Extract the [x, y] coordinate from the center of the cell holding the provided text.  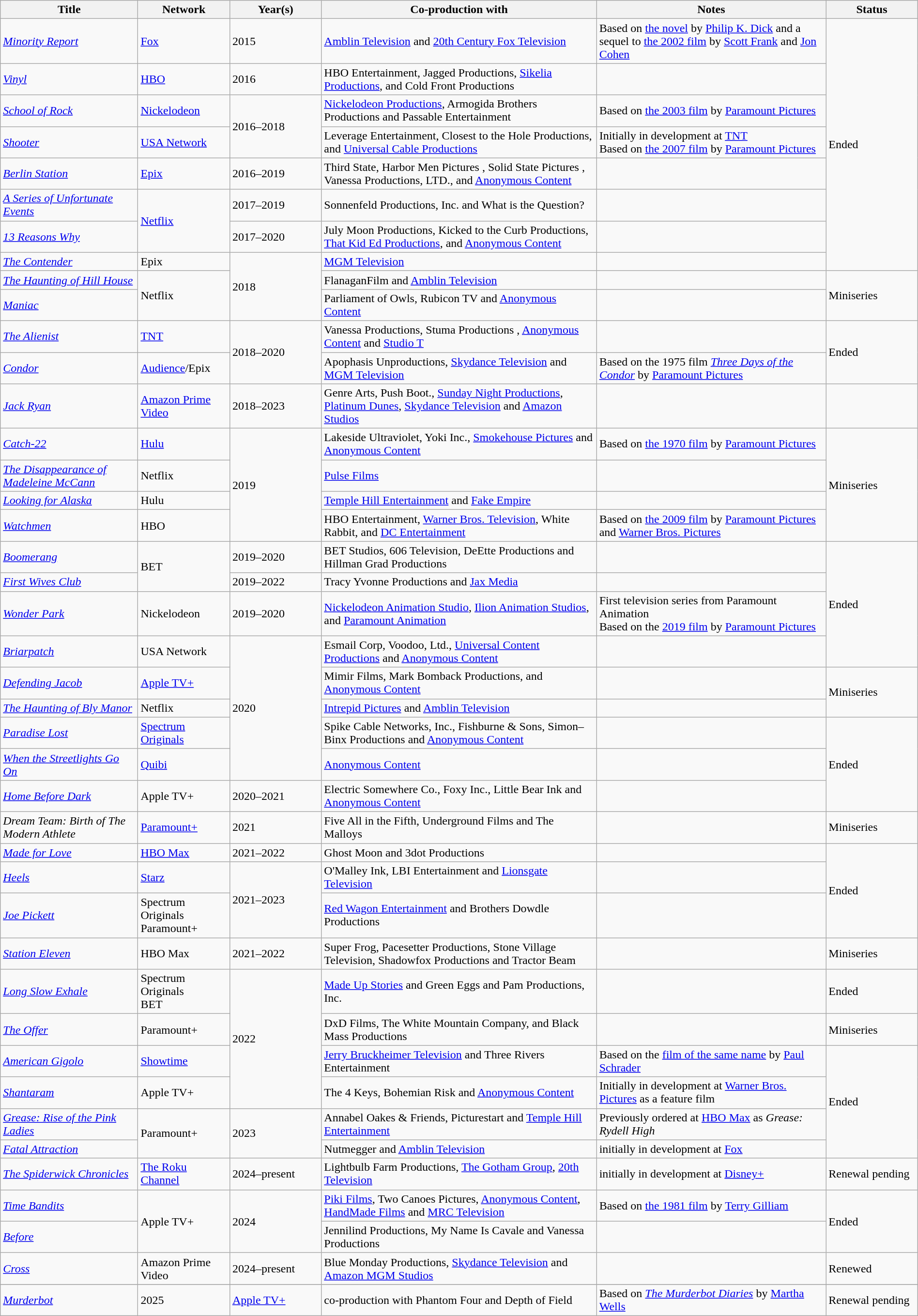
Esmail Corp, Voodoo, Ltd., Universal Content Productions and Anonymous Content [459, 652]
Looking for Alaska [69, 501]
Catch-22 [69, 444]
2020 [275, 708]
Genre Arts, Push Boot., Sunday Night Productions, Platinum Dunes, Skydance Television and Amazon Studios [459, 406]
Intrepid Pictures and Amblin Television [459, 708]
Before [69, 1237]
Based on the novel by Philip K. Dick and a sequel to the 2002 film by Scott Frank and Jon Cohen [711, 41]
Mimir Films, Mark Bomback Productions, and Anonymous Content [459, 683]
Dream Team: Birth of The Modern Athlete [69, 827]
Lakeside Ultraviolet, Yoki Inc., Smokehouse Pictures and Anonymous Content [459, 444]
Jack Ryan [69, 406]
2023 [275, 1133]
Defending Jacob [69, 683]
Renewed [872, 1269]
Station Eleven [69, 954]
Pulse Films [459, 475]
Super Frog, Pacesetter Productions, Stone Village Television, Shadowfox Productions and Tractor Beam [459, 954]
Spectrum OriginalsParamount+ [184, 916]
Showtime [184, 1061]
Jennilind Productions, My Name Is Cavale and Vanessa Productions [459, 1237]
Anonymous Content [459, 764]
2016 [275, 79]
2015 [275, 41]
2022 [275, 1039]
Quibi [184, 764]
Network [184, 10]
Year(s) [275, 10]
Based on the 1970 film by Paramount Pictures [711, 444]
The Contender [69, 261]
Jerry Bruckheimer Television and Three Rivers Entertainment [459, 1061]
Spectrum OriginalsBET [184, 992]
HBO Entertainment, Warner Bros. Television, White Rabbit, and DC Entertainment [459, 526]
Based on the 1975 film Three Days of the Condor by Paramount Pictures [711, 368]
TNT [184, 336]
Amblin Television and 20th Century Fox Television [459, 41]
2024 [275, 1221]
Five All in the Fifth, Underground Films and The Malloys [459, 827]
2017–2020 [275, 236]
Shooter [69, 142]
FlanaganFilm and Amblin Television [459, 280]
2016–2018 [275, 126]
Parliament of Owls, Rubicon TV and Anonymous Content [459, 305]
2019 [275, 485]
O'Malley Ink, LBI Entertainment and Lionsgate Television [459, 877]
Nickelodeon Animation Studio, Ilion Animation Studios, and Paramount Animation [459, 613]
BET Studios, 606 Television, DeEtte Productions and Hillman Grad Productions [459, 557]
MGM Television [459, 261]
Watchmen [69, 526]
Condor [69, 368]
Initially in development at Warner Bros. Pictures as a feature film [711, 1092]
2016–2019 [275, 173]
The 4 Keys, Bohemian Risk and Anonymous Content [459, 1092]
The Spiderwick Chronicles [69, 1174]
Made for Love [69, 853]
Long Slow Exhale [69, 992]
Lightbulb Farm Productions, The Gotham Group, 20th Television [459, 1174]
13 Reasons Why [69, 236]
Boomerang [69, 557]
First Wives Club [69, 582]
Title [69, 10]
BET [184, 566]
Time Bandits [69, 1206]
Paradise Lost [69, 733]
2018–2023 [275, 406]
Wonder Park [69, 613]
Based on the 2009 film by Paramount Pictures and Warner Bros. Pictures [711, 526]
Shantaram [69, 1092]
Based on the 2003 film by Paramount Pictures [711, 110]
Red Wagon Entertainment and Brothers Dowdle Productions [459, 916]
Nickelodeon Productions, Armogida Brothers Productions and Passable Entertainment [459, 110]
American Gigolo [69, 1061]
Status [872, 10]
2018–2020 [275, 352]
Annabel Oakes & Friends, Picturestart and Temple Hill Entertainment [459, 1124]
Home Before Dark [69, 796]
Previously ordered at HBO Max as Grease: Rydell High [711, 1124]
Berlin Station [69, 173]
The Haunting of Bly Manor [69, 708]
Heels [69, 877]
July Moon Productions, Kicked to the Curb Productions, That Kid Ed Productions, and Anonymous Content [459, 236]
Based on the film of the same name by Paul Schrader [711, 1061]
Third State, Harbor Men Pictures , Solid State Pictures , Vanessa Productions, LTD., and Anonymous Content [459, 173]
Piki Films, Two Canoes Pictures, Anonymous Content, HandMade Films and MRC Television [459, 1206]
initially in development at Fox [711, 1149]
Tracy Yvonne Productions and Jax Media [459, 582]
initially in development at Disney+ [711, 1174]
Sonnenfeld Productions, Inc. and What is the Question? [459, 205]
co-production with Phantom Four and Depth of Field [459, 1300]
Based on The Murderbot Diaries by Martha Wells [711, 1300]
2021 [275, 827]
2017–2019 [275, 205]
Audience/Epix [184, 368]
DxD Films, The White Mountain Company, and Black Mass Productions [459, 1029]
Leverage Entertainment, Closest to the Hole Productions, and Universal Cable Productions [459, 142]
Starz [184, 877]
The Disappearance of Madeleine McCann [69, 475]
Ghost Moon and 3dot Productions [459, 853]
First television series from Paramount AnimationBased on the 2019 film by Paramount Pictures [711, 613]
Minority Report [69, 41]
Cross [69, 1269]
2018 [275, 287]
Initially in development at TNTBased on the 2007 film by Paramount Pictures [711, 142]
Co-production with [459, 10]
Fatal Attraction [69, 1149]
Apophasis Unproductions, Skydance Television and MGM Television [459, 368]
The Offer [69, 1029]
The Haunting of Hill House [69, 280]
Grease: Rise of the Pink Ladies [69, 1124]
Murderbot [69, 1300]
Spectrum Originals [184, 733]
Maniac [69, 305]
Made Up Stories and Green Eggs and Pam Productions, Inc. [459, 992]
2020–2021 [275, 796]
Based on the 1981 film by Terry Gilliam [711, 1206]
When the Streetlights Go On [69, 764]
Joe Pickett [69, 916]
Blue Monday Productions, Skydance Television and Amazon MGM Studios [459, 1269]
School of Rock [69, 110]
Nutmegger and Amblin Television [459, 1149]
2025 [184, 1300]
The Alienist [69, 336]
The Roku Channel [184, 1174]
Fox [184, 41]
Electric Somewhere Co., Foxy Inc., Little Bear Ink and Anonymous Content [459, 796]
HBO Entertainment, Jagged Productions, Sikelia Productions, and Cold Front Productions [459, 79]
Notes [711, 10]
Spike Cable Networks, Inc., Fishburne & Sons, Simon–Binx Productions and Anonymous Content [459, 733]
Vanessa Productions, Stuma Productions , Anonymous Content and Studio T [459, 336]
Briarpatch [69, 652]
Temple Hill Entertainment and Fake Empire [459, 501]
Vinyl [69, 79]
2019–2022 [275, 582]
A Series of Unfortunate Events [69, 205]
2021–2023 [275, 900]
